Determine the (x, y) coordinate at the center of the cell enclosing the given text.  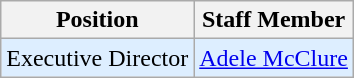
Adele McClure (274, 58)
Staff Member (274, 20)
Executive Director (98, 58)
Position (98, 20)
